Extract the (X, Y) coordinate from the center of the cell holding the provided text.  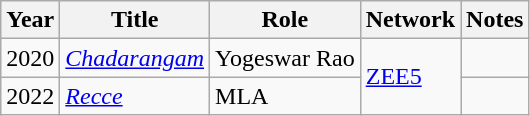
Role (286, 20)
Year (30, 20)
ZEE5 (410, 77)
Recce (135, 96)
2020 (30, 58)
Title (135, 20)
Yogeswar Rao (286, 58)
2022 (30, 96)
MLA (286, 96)
Chadarangam (135, 58)
Network (410, 20)
Notes (495, 20)
